Return (X, Y) of the center of cell containing provided text 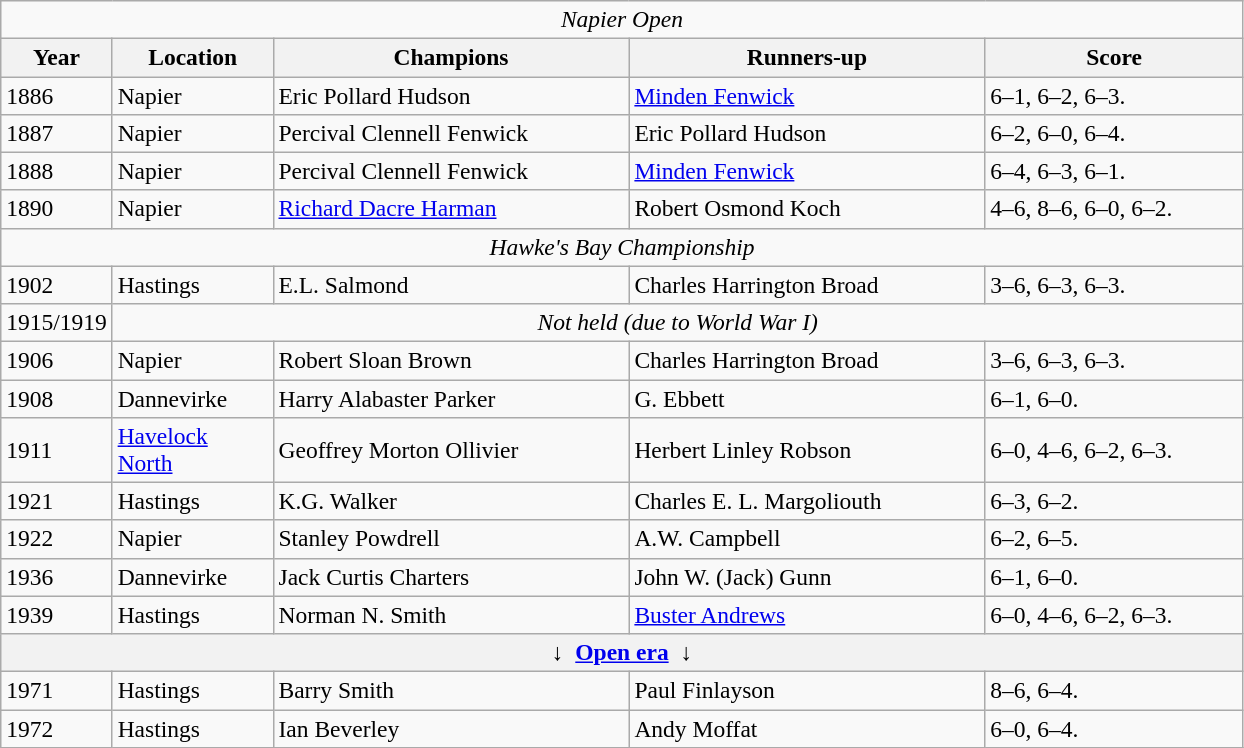
Havelock North (192, 450)
1921 (56, 501)
Hawke's Bay Championship (622, 247)
1936 (56, 577)
Champions (451, 57)
6–3, 6–2. (1114, 501)
1888 (56, 171)
1890 (56, 209)
Runners-up (807, 57)
Norman N. Smith (451, 615)
1887 (56, 133)
Not held (due to World War I) (678, 322)
6–0, 6–4. (1114, 728)
Robert Osmond Koch (807, 209)
Geoffrey Morton Ollivier (451, 450)
1972 (56, 728)
Andy Moffat (807, 728)
Jack Curtis Charters (451, 577)
1939 (56, 615)
Harry Alabaster Parker (451, 398)
1906 (56, 360)
Napier Open (622, 19)
8–6, 6–4. (1114, 690)
6–2, 6–5. (1114, 539)
Charles E. L. Margoliouth (807, 501)
Paul Finlayson (807, 690)
1902 (56, 285)
G. Ebbett (807, 398)
4–6, 8–6, 6–0, 6–2. (1114, 209)
1971 (56, 690)
6–2, 6–0, 6–4. (1114, 133)
1922 (56, 539)
Ian Beverley (451, 728)
Score (1114, 57)
1915/1919 (56, 322)
Location (192, 57)
E.L. Salmond (451, 285)
1886 (56, 95)
Barry Smith (451, 690)
6–4, 6–3, 6–1. (1114, 171)
↓ Open era ↓ (622, 652)
Richard Dacre Harman (451, 209)
Buster Andrews (807, 615)
1911 (56, 450)
Herbert Linley Robson (807, 450)
Robert Sloan Brown (451, 360)
K.G. Walker (451, 501)
1908 (56, 398)
Year (56, 57)
Stanley Powdrell (451, 539)
John W. (Jack) Gunn (807, 577)
6–1, 6–2, 6–3. (1114, 95)
A.W. Campbell (807, 539)
